From the cell containing the given text, extract its center point as (X, Y) coordinate. 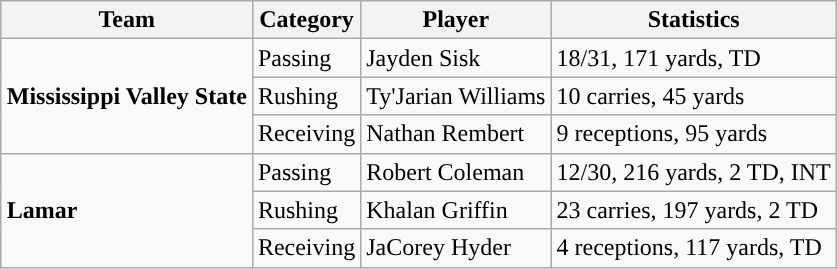
Player (456, 20)
Robert Coleman (456, 172)
4 receptions, 117 yards, TD (694, 248)
12/30, 216 yards, 2 TD, INT (694, 172)
Jayden Sisk (456, 58)
10 carries, 45 yards (694, 96)
Statistics (694, 20)
Team (126, 20)
Mississippi Valley State (126, 96)
Khalan Griffin (456, 210)
23 carries, 197 yards, 2 TD (694, 210)
Lamar (126, 210)
Nathan Rembert (456, 134)
Category (306, 20)
Ty'Jarian Williams (456, 96)
9 receptions, 95 yards (694, 134)
JaCorey Hyder (456, 248)
18/31, 171 yards, TD (694, 58)
